Return (X, Y) of the center of cell containing provided text 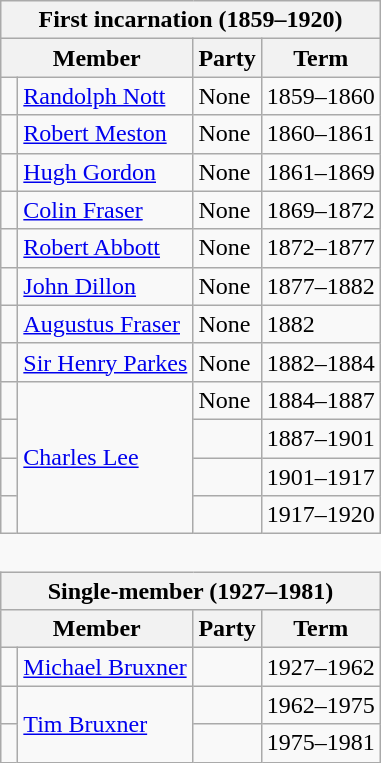
Hugh Gordon (106, 172)
Robert Abbott (106, 248)
1882–1884 (320, 362)
Charles Lee (106, 457)
Michael Bruxner (106, 667)
Tim Bruxner (106, 724)
Colin Fraser (106, 210)
1975–1981 (320, 743)
1859–1860 (320, 96)
Sir Henry Parkes (106, 362)
1927–1962 (320, 667)
1872–1877 (320, 248)
Single-member (1927–1981) (191, 591)
1901–1917 (320, 477)
1877–1882 (320, 286)
1917–1920 (320, 515)
Randolph Nott (106, 96)
1860–1861 (320, 134)
1861–1869 (320, 172)
First incarnation (1859–1920) (191, 20)
1882 (320, 324)
1884–1887 (320, 400)
Augustus Fraser (106, 324)
1962–1975 (320, 705)
Robert Meston (106, 134)
1887–1901 (320, 438)
John Dillon (106, 286)
1869–1872 (320, 210)
